Identify which cell holds the provided text, then report its [X, Y] central coordinate. 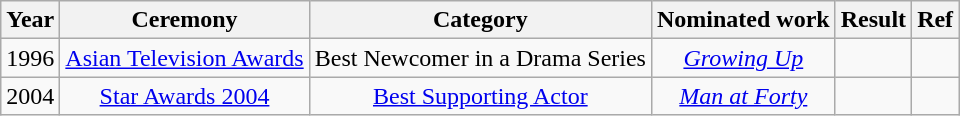
1996 [30, 58]
Nominated work [743, 20]
Man at Forty [743, 96]
Best Newcomer in a Drama Series [480, 58]
2004 [30, 96]
Growing Up [743, 58]
Asian Television Awards [184, 58]
Result [873, 20]
Ceremony [184, 20]
Year [30, 20]
Best Supporting Actor [480, 96]
Category [480, 20]
Star Awards 2004 [184, 96]
Ref [936, 20]
